Extract the (X, Y) coordinate from the center of the cell holding the provided text.  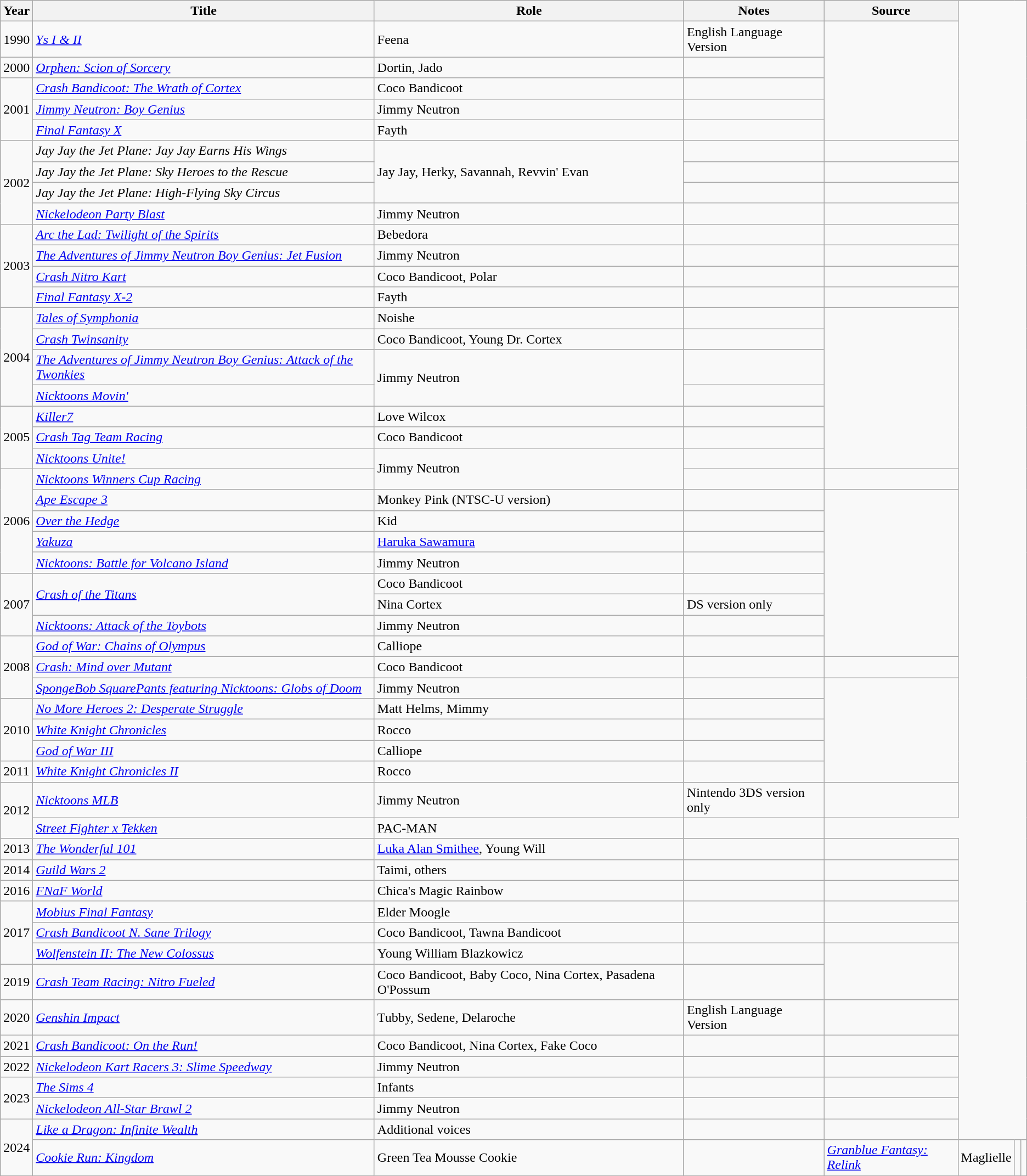
Year (16, 11)
Nicktoons: Battle for Volcano Island (204, 562)
Chica's Magic Rainbow (529, 891)
The Adventures of Jimmy Neutron Boy Genius: Jet Fusion (204, 255)
Jimmy Neutron: Boy Genius (204, 109)
Nicktoons Unite! (204, 458)
Tubby, Sedene, Delaroche (529, 1017)
Cookie Run: Kingdom (204, 1158)
FNaF World (204, 891)
Additional voices (529, 1129)
Noishe (529, 318)
Orphen: Scion of Sorcery (204, 67)
White Knight Chronicles II (204, 772)
Killer7 (204, 417)
2005 (16, 437)
PAC-MAN (529, 828)
Coco Bandicoot, Baby Coco, Nina Cortex, Pasadena O'Possum (529, 981)
2023 (16, 1098)
Crash Nitro Kart (204, 276)
Bebedora (529, 234)
2011 (16, 772)
2024 (16, 1147)
2020 (16, 1017)
Dortin, Jado (529, 67)
Kid (529, 521)
2022 (16, 1067)
Notes (754, 11)
Nickelodeon Party Blast (204, 213)
Source (891, 11)
Street Fighter x Tekken (204, 828)
2006 (16, 521)
Arc the Lad: Twilight of the Spirits (204, 234)
Jay Jay the Jet Plane: Jay Jay Earns His Wings (204, 151)
Final Fantasy X (204, 130)
Guild Wars 2 (204, 870)
Crash Bandicoot N. Sane Trilogy (204, 932)
Mobius Final Fantasy (204, 911)
White Knight Chronicles (204, 730)
Taimi, others (529, 870)
Maglielle (986, 1158)
Haruka Sawamura (529, 542)
Jay Jay the Jet Plane: Sky Heroes to the Rescue (204, 172)
Granblue Fantasy: Relink (891, 1158)
Ape Escape 3 (204, 500)
Role (529, 11)
Love Wilcox (529, 417)
2008 (16, 667)
Feena (529, 40)
Crash Twinsanity (204, 339)
2021 (16, 1046)
2017 (16, 932)
2001 (16, 109)
2012 (16, 810)
Nickelodeon Kart Racers 3: Slime Speedway (204, 1067)
Green Tea Mousse Cookie (529, 1158)
Nintendo 3DS version only (754, 800)
Nicktoons Movin' (204, 396)
The Adventures of Jimmy Neutron Boy Genius: Attack of the Twonkies (204, 368)
Jay Jay the Jet Plane: High-Flying Sky Circus (204, 193)
The Sims 4 (204, 1088)
Over the Hedge (204, 521)
Genshin Impact (204, 1017)
DS version only (754, 604)
2003 (16, 266)
2004 (16, 357)
2019 (16, 981)
Nicktoons MLB (204, 800)
Matt Helms, Mimmy (529, 709)
Wolfenstein II: The New Colossus (204, 953)
Ys I & II (204, 40)
1990 (16, 40)
SpongeBob SquarePants featuring Nicktoons: Globs of Doom (204, 688)
No More Heroes 2: Desperate Struggle (204, 709)
Tales of Symphonia (204, 318)
Luka Alan Smithee, Young Will (529, 849)
Crash: Mind over Mutant (204, 667)
2000 (16, 67)
Young William Blazkowicz (529, 953)
Crash Bandicoot: On the Run! (204, 1046)
Yakuza (204, 542)
Nina Cortex (529, 604)
Coco Bandicoot, Nina Cortex, Fake Coco (529, 1046)
2002 (16, 182)
Nickelodeon All-Star Brawl 2 (204, 1109)
Nicktoons Winners Cup Racing (204, 479)
Coco Bandicoot, Tawna Bandicoot (529, 932)
Like a Dragon: Infinite Wealth (204, 1129)
Crash Tag Team Racing (204, 437)
Infants (529, 1088)
The Wonderful 101 (204, 849)
Nicktoons: Attack of the Toybots (204, 625)
2016 (16, 891)
Crash of the Titans (204, 594)
Final Fantasy X-2 (204, 297)
2013 (16, 849)
God of War III (204, 751)
2007 (16, 604)
God of War: Chains of Olympus (204, 646)
2010 (16, 730)
Crash Bandicoot: The Wrath of Cortex (204, 88)
Elder Moogle (529, 911)
Coco Bandicoot, Young Dr. Cortex (529, 339)
Title (204, 11)
Monkey Pink (NTSC-U version) (529, 500)
Coco Bandicoot, Polar (529, 276)
2014 (16, 870)
Jay Jay, Herky, Savannah, Revvin' Evan (529, 172)
Crash Team Racing: Nitro Fueled (204, 981)
